Extract the [X, Y] coordinate from the center of the cell holding the provided text.  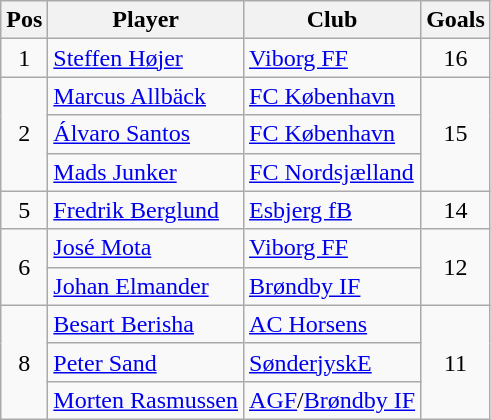
AC Horsens [332, 324]
José Mota [146, 248]
Fredrik Berglund [146, 210]
AGF/Brøndby IF [332, 400]
Morten Rasmussen [146, 400]
Player [146, 20]
12 [456, 267]
Marcus Allbäck [146, 96]
Brøndby IF [332, 286]
1 [24, 58]
16 [456, 58]
Esbjerg fB [332, 210]
Álvaro Santos [146, 134]
Johan Elmander [146, 286]
2 [24, 134]
15 [456, 134]
Peter Sand [146, 362]
11 [456, 362]
Pos [24, 20]
8 [24, 362]
Goals [456, 20]
Club [332, 20]
Besart Berisha [146, 324]
6 [24, 267]
Steffen Højer [146, 58]
Mads Junker [146, 172]
5 [24, 210]
SønderjyskE [332, 362]
FC Nordsjælland [332, 172]
14 [456, 210]
